Output the [x, y] coordinate of the center of the cell containing the given text.  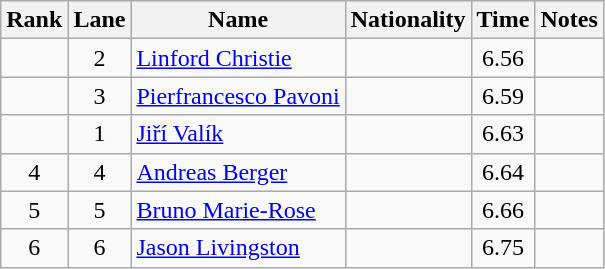
Pierfrancesco Pavoni [238, 96]
Lane [100, 20]
2 [100, 58]
Time [503, 20]
1 [100, 134]
Bruno Marie-Rose [238, 210]
6.59 [503, 96]
Jiří Valík [238, 134]
6.63 [503, 134]
6.64 [503, 172]
Linford Christie [238, 58]
Name [238, 20]
Jason Livingston [238, 248]
6.66 [503, 210]
3 [100, 96]
Rank [34, 20]
Nationality [408, 20]
Notes [569, 20]
Andreas Berger [238, 172]
6.56 [503, 58]
6.75 [503, 248]
